Output the [X, Y] coordinate of the center of the cell containing the given text.  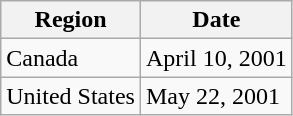
May 22, 2001 [216, 96]
Canada [71, 58]
Region [71, 20]
Date [216, 20]
United States [71, 96]
April 10, 2001 [216, 58]
